Locate the cell with the specified text and output its [X, Y] center coordinate. 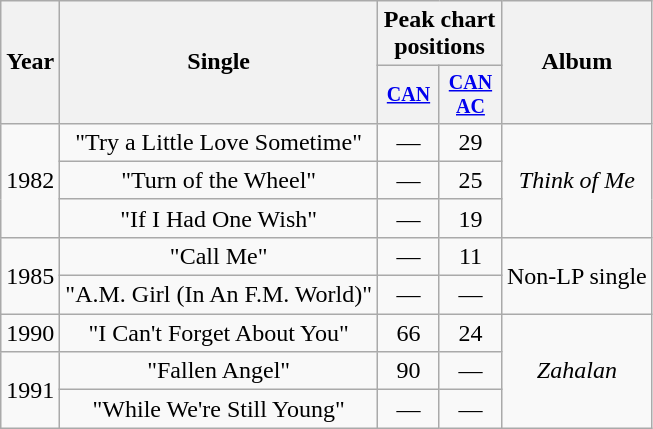
19 [470, 218]
29 [470, 142]
25 [470, 180]
"While We're Still Young" [219, 409]
"A.M. Girl (In An F.M. World)" [219, 295]
1991 [30, 390]
Peak chart positions [440, 34]
CANAC [470, 94]
90 [409, 371]
1982 [30, 180]
"If I Had One Wish" [219, 218]
"Call Me" [219, 256]
CAN [409, 94]
Year [30, 62]
"I Can't Forget About You" [219, 333]
"Fallen Angel" [219, 371]
Think of Me [576, 180]
Non-LP single [576, 275]
66 [409, 333]
1985 [30, 275]
Zahalan [576, 371]
"Try a Little Love Sometime" [219, 142]
Single [219, 62]
"Turn of the Wheel" [219, 180]
24 [470, 333]
1990 [30, 333]
11 [470, 256]
Album [576, 62]
